Return the (X, Y) coordinate for the center point of the cell that contains the specified text.  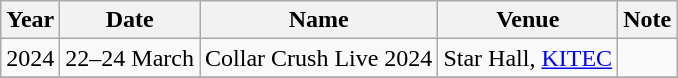
Collar Crush Live 2024 (319, 58)
Year (30, 20)
Star Hall, KITEC (528, 58)
Venue (528, 20)
2024 (30, 58)
22–24 March (130, 58)
Name (319, 20)
Date (130, 20)
Note (648, 20)
